For the text-containing cell, return its midpoint in (x, y) coordinate format. 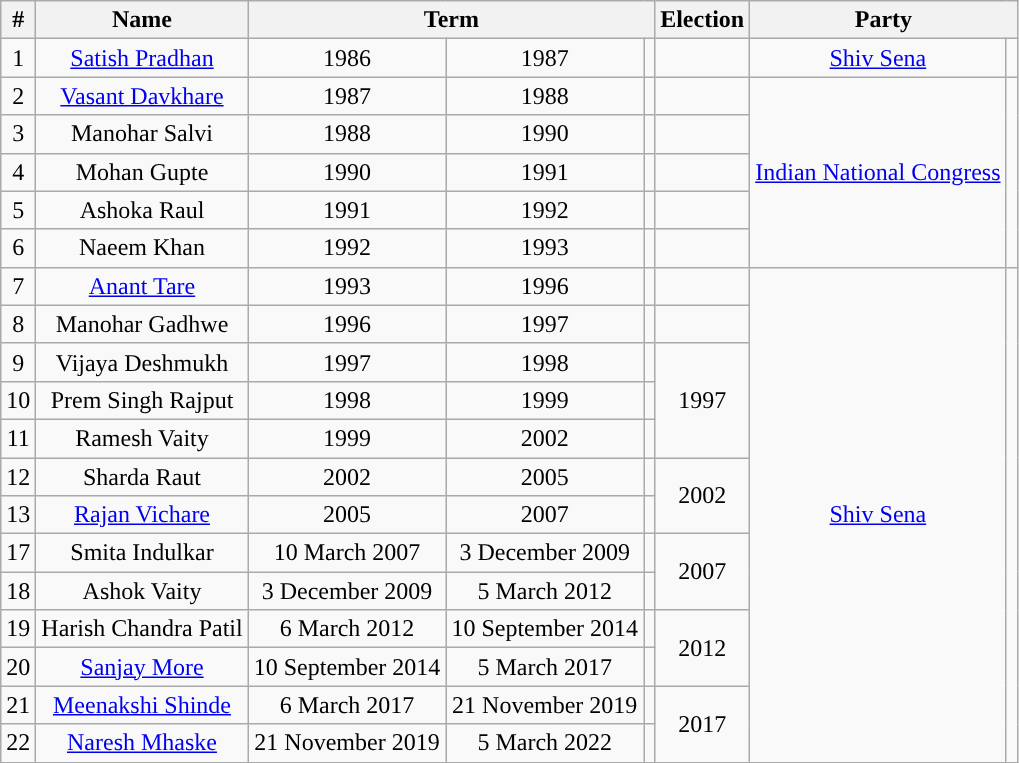
Harish Chandra Patil (142, 629)
8 (18, 324)
4 (18, 172)
# (18, 20)
17 (18, 553)
Naeem Khan (142, 248)
6 March 2012 (347, 629)
3 (18, 134)
Sanjay More (142, 667)
5 (18, 210)
2012 (702, 648)
22 (18, 743)
6 (18, 248)
Ashoka Raul (142, 210)
Anant Tare (142, 286)
13 (18, 515)
Satish Pradhan (142, 58)
12 (18, 477)
Vijaya Deshmukh (142, 362)
Sharda Raut (142, 477)
18 (18, 591)
5 March 2017 (545, 667)
Smita Indulkar (142, 553)
9 (18, 362)
10 (18, 400)
2017 (702, 724)
Manohar Gadhwe (142, 324)
Ramesh Vaity (142, 438)
Meenakshi Shinde (142, 705)
2 (18, 96)
1986 (347, 58)
20 (18, 667)
11 (18, 438)
10 March 2007 (347, 553)
Prem Singh Rajput (142, 400)
Vasant Davkhare (142, 96)
19 (18, 629)
21 (18, 705)
1 (18, 58)
Election (702, 20)
7 (18, 286)
5 March 2022 (545, 743)
Rajan Vichare (142, 515)
5 March 2012 (545, 591)
Manohar Salvi (142, 134)
Ashok Vaity (142, 591)
Party (884, 20)
6 March 2017 (347, 705)
Indian National Congress (878, 172)
Name (142, 20)
Mohan Gupte (142, 172)
Term (451, 20)
Naresh Mhaske (142, 743)
